Provide the [X, Y] coordinate of the cell's center where the given text is located.  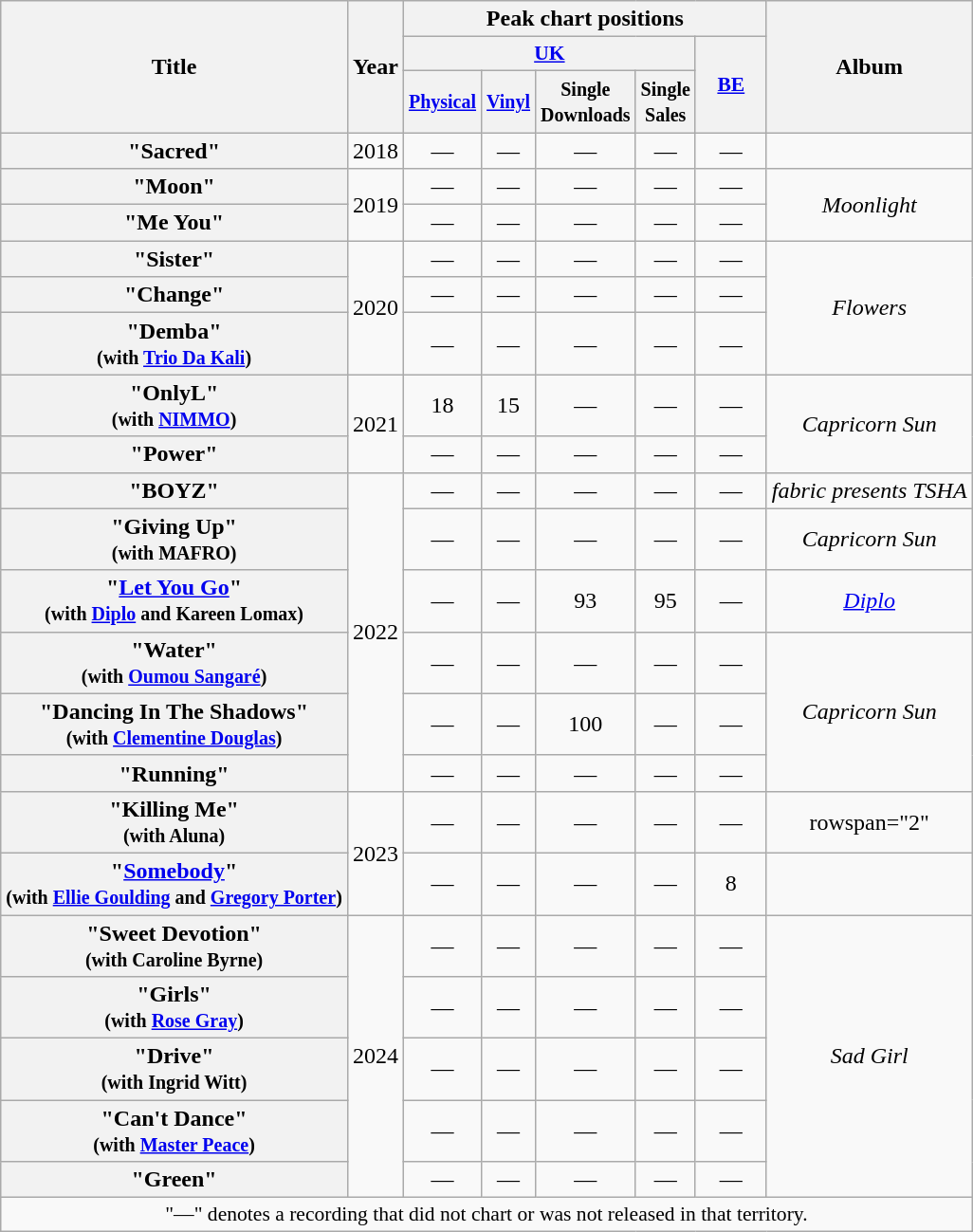
"Sacred" [174, 151]
2020 [376, 307]
"Drive"(with Ingrid Witt) [174, 1070]
"Let You Go"(with Diplo and Kareen Lomax) [174, 601]
Physical [442, 101]
rowspan="2" [869, 821]
"Water"(with Oumou Sangaré) [174, 662]
8 [730, 884]
2018 [376, 151]
"—" denotes a recording that did not chart or was not released in that territory. [486, 1215]
"BOYZ" [174, 490]
SingleDownloads [586, 101]
100 [586, 725]
Flowers [869, 307]
2021 [376, 423]
"Sweet Devotion"(with Caroline Byrne) [174, 945]
"Power" [174, 454]
Peak chart positions [584, 19]
Vinyl [508, 101]
95 [666, 601]
"Somebody"(with Ellie Goulding and Gregory Porter) [174, 884]
"Me You" [174, 223]
"Can't Dance"(with Master Peace) [174, 1131]
15 [508, 406]
Title [174, 66]
"Green" [174, 1180]
BE [730, 85]
2022 [376, 632]
2019 [376, 205]
"Giving Up"(with MAFRO) [174, 539]
18 [442, 406]
UK [549, 54]
fabric presents TSHA [869, 490]
Moonlight [869, 205]
"Killing Me"(with Aluna) [174, 821]
Year [376, 66]
Sad Girl [869, 1056]
"Girls"(with Rose Gray) [174, 1007]
93 [586, 601]
"OnlyL"(with NIMMO) [174, 406]
"Change" [174, 295]
"Running" [174, 773]
"Demba"(with Trio Da Kali) [174, 343]
Diplo [869, 601]
2023 [376, 853]
2024 [376, 1056]
"Dancing In The Shadows"(with Clementine Douglas) [174, 725]
Album [869, 66]
"Sister" [174, 259]
"Moon" [174, 187]
SingleSales [666, 101]
